Return the [X, Y] coordinate for the center point of the cell that contains the specified text.  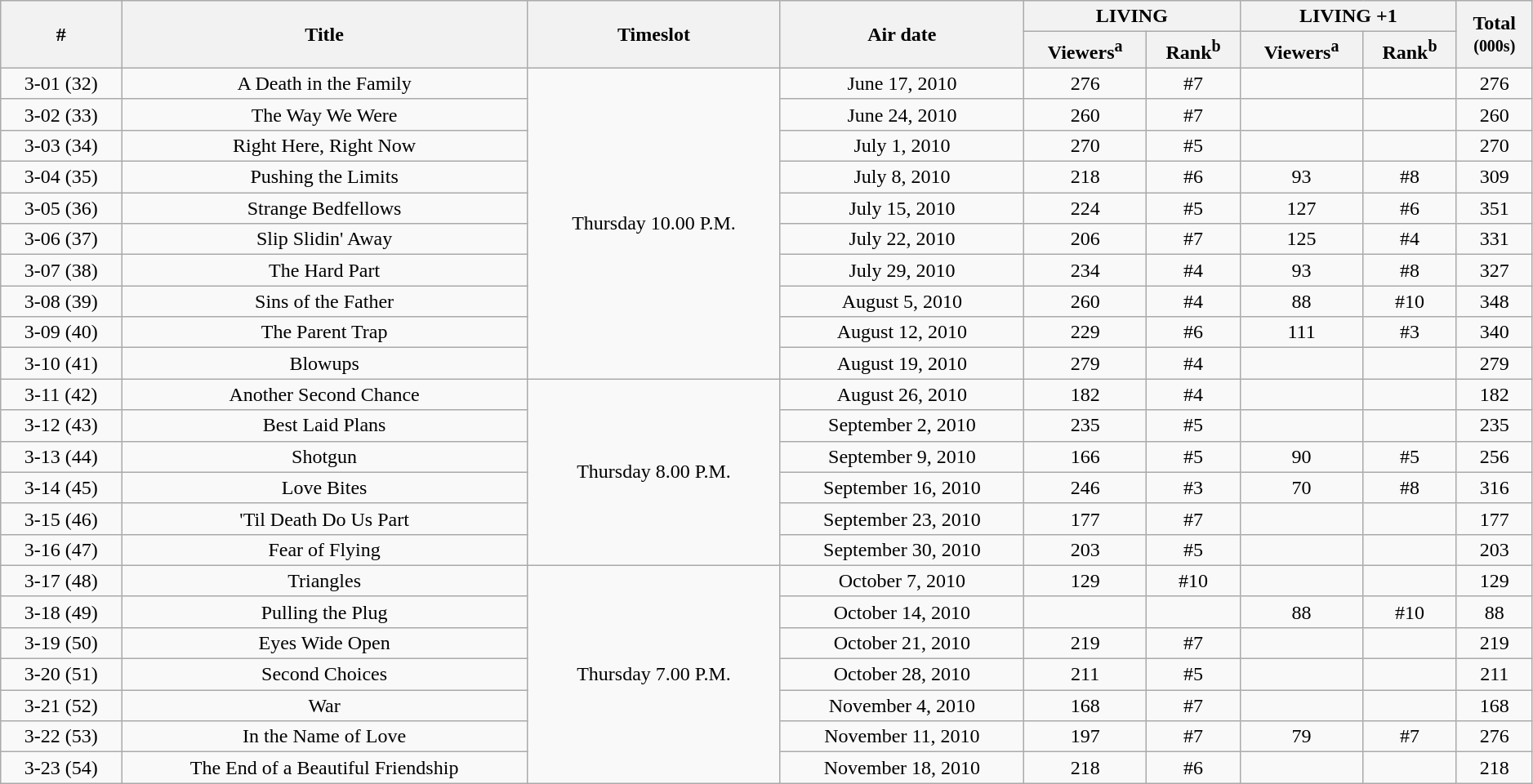
246 [1085, 488]
197 [1085, 737]
July 29, 2010 [902, 270]
3-04 (35) [61, 177]
166 [1085, 457]
August 12, 2010 [902, 332]
3-12 (43) [61, 425]
Shotgun [325, 457]
Pushing the Limits [325, 177]
3-02 (33) [61, 114]
Title [325, 34]
September 16, 2010 [902, 488]
127 [1301, 208]
3-13 (44) [61, 457]
3-06 (37) [61, 239]
The Way We Were [325, 114]
November 11, 2010 [902, 737]
3-18 (49) [61, 612]
LIVING +1 [1348, 16]
October 28, 2010 [902, 675]
3-03 (34) [61, 145]
351 [1495, 208]
Thursday 8.00 P.M. [654, 472]
October 7, 2010 [902, 581]
125 [1301, 239]
November 4, 2010 [902, 706]
Blowups [325, 363]
327 [1495, 270]
September 23, 2010 [902, 519]
70 [1301, 488]
348 [1495, 301]
Thursday 7.00 P.M. [654, 674]
3-08 (39) [61, 301]
Strange Bedfellows [325, 208]
Best Laid Plans [325, 425]
3-05 (36) [61, 208]
June 17, 2010 [902, 83]
A Death in the Family [325, 83]
256 [1495, 457]
July 22, 2010 [902, 239]
224 [1085, 208]
September 9, 2010 [902, 457]
LIVING [1132, 16]
August 19, 2010 [902, 363]
3-09 (40) [61, 332]
Love Bites [325, 488]
September 2, 2010 [902, 425]
July 8, 2010 [902, 177]
79 [1301, 737]
309 [1495, 177]
Eyes Wide Open [325, 643]
Thursday 10.00 P.M. [654, 224]
3-11 (42) [61, 394]
Slip Slidin' Away [325, 239]
Another Second Chance [325, 394]
331 [1495, 239]
3-19 (50) [61, 643]
234 [1085, 270]
111 [1301, 332]
July 1, 2010 [902, 145]
July 15, 2010 [902, 208]
3-16 (47) [61, 550]
In the Name of Love [325, 737]
206 [1085, 239]
Right Here, Right Now [325, 145]
Timeslot [654, 34]
Fear of Flying [325, 550]
October 21, 2010 [902, 643]
Total(000s) [1495, 34]
3-14 (45) [61, 488]
September 30, 2010 [902, 550]
3-10 (41) [61, 363]
Pulling the Plug [325, 612]
Sins of the Father [325, 301]
340 [1495, 332]
3-15 (46) [61, 519]
3-21 (52) [61, 706]
August 26, 2010 [902, 394]
Second Choices [325, 675]
3-17 (48) [61, 581]
3-01 (32) [61, 83]
War [325, 706]
# [61, 34]
October 14, 2010 [902, 612]
3-07 (38) [61, 270]
Triangles [325, 581]
The Parent Trap [325, 332]
316 [1495, 488]
August 5, 2010 [902, 301]
The End of a Beautiful Friendship [325, 768]
90 [1301, 457]
3-20 (51) [61, 675]
Air date [902, 34]
The Hard Part [325, 270]
November 18, 2010 [902, 768]
3-23 (54) [61, 768]
June 24, 2010 [902, 114]
3-22 (53) [61, 737]
229 [1085, 332]
'Til Death Do Us Part [325, 519]
